Scan for the cell matching the given text and deliver its (X, Y) coordinate at center. 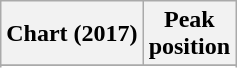
Peakposition (189, 34)
Chart (2017) (72, 34)
